Scan for the cell matching the given text and deliver its [x, y] coordinate at center. 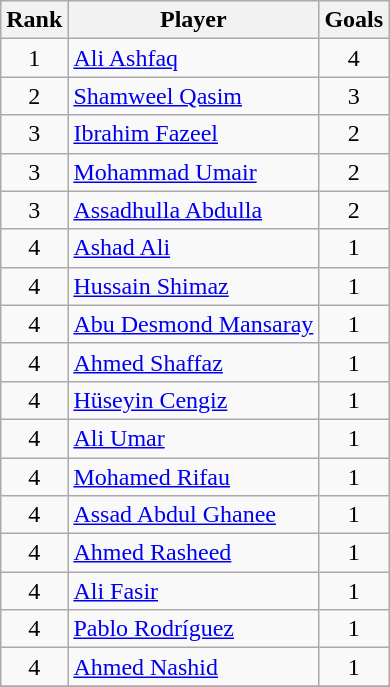
Ashad Ali [194, 248]
Ali Fasir [194, 591]
Rank [34, 20]
Ahmed Rasheed [194, 553]
Goals [354, 20]
Ahmed Nashid [194, 667]
Assadhulla Abdulla [194, 210]
Abu Desmond Mansaray [194, 324]
Hüseyin Cengiz [194, 400]
Ahmed Shaffaz [194, 362]
Mohammad Umair [194, 172]
Ibrahim Fazeel [194, 134]
Player [194, 20]
Mohamed Rifau [194, 477]
Hussain Shimaz [194, 286]
Assad Abdul Ghanee [194, 515]
Shamweel Qasim [194, 96]
Ali Ashfaq [194, 58]
Ali Umar [194, 438]
Pablo Rodríguez [194, 629]
